Capture the cell that displays the provided text and extract its [X, Y] central coordinate. 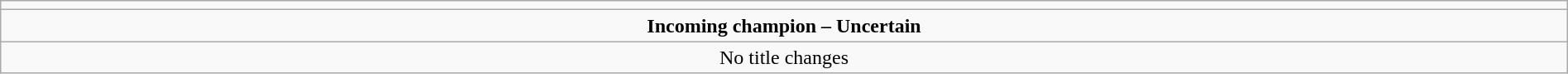
Incoming champion – Uncertain [784, 26]
No title changes [784, 57]
